Output the [x, y] coordinate of the center of the cell containing the given text.  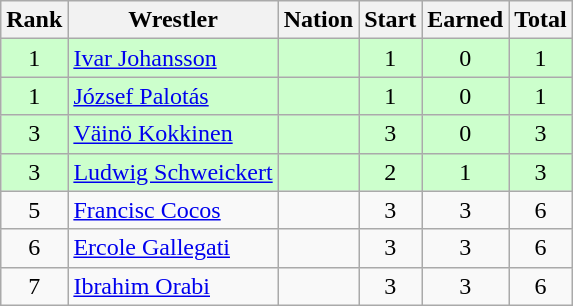
József Palotás [173, 96]
Wrestler [173, 20]
Rank [34, 20]
Ercole Gallegati [173, 248]
Earned [466, 20]
Total [541, 20]
Väinö Kokkinen [173, 134]
Ivar Johansson [173, 58]
Start [390, 20]
2 [390, 172]
5 [34, 210]
Francisc Cocos [173, 210]
Ludwig Schweickert [173, 172]
7 [34, 286]
Ibrahim Orabi [173, 286]
Nation [318, 20]
